From the cell containing the given text, extract its center point as (X, Y) coordinate. 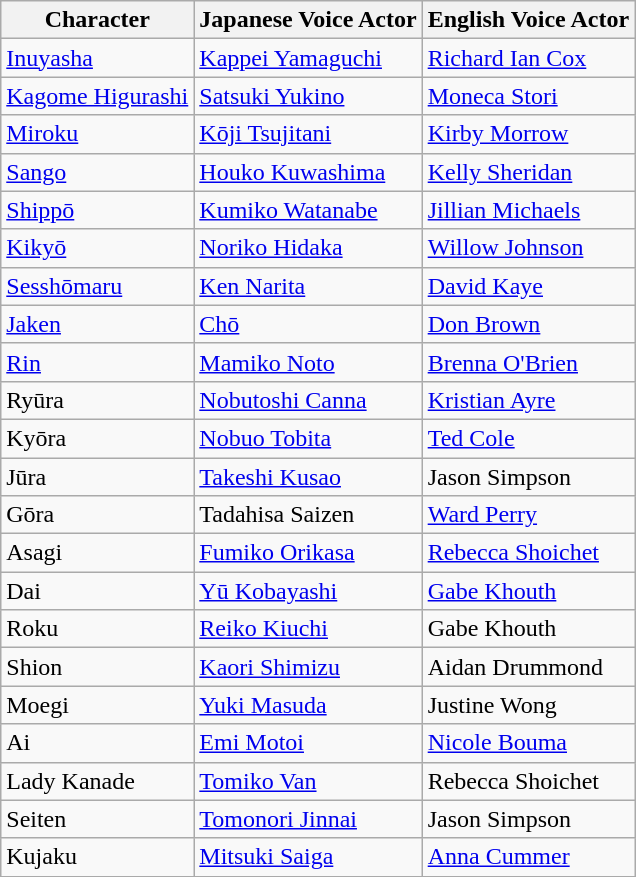
Ai (98, 743)
Reiko Kiuchi (308, 629)
Mitsuki Saiga (308, 857)
Emi Motoi (308, 743)
Rin (98, 362)
David Kaye (528, 286)
Kaori Shimizu (308, 667)
Sango (98, 172)
Roku (98, 629)
Mamiko Noto (308, 362)
Moneca Stori (528, 96)
Nobutoshi Canna (308, 400)
Yū Kobayashi (308, 591)
Chō (308, 324)
Kikyō (98, 248)
Inuyasha (98, 58)
Jūra (98, 477)
Seiten (98, 819)
Aidan Drummond (528, 667)
Dai (98, 591)
Don Brown (528, 324)
Kelly Sheridan (528, 172)
Richard Ian Cox (528, 58)
Kirby Morrow (528, 134)
Tomonori Jinnai (308, 819)
Willow Johnson (528, 248)
Ken Narita (308, 286)
Sesshōmaru (98, 286)
Houko Kuwashima (308, 172)
Takeshi Kusao (308, 477)
Kōji Tsujitani (308, 134)
Japanese Voice Actor (308, 20)
Kristian Ayre (528, 400)
Jillian Michaels (528, 210)
Anna Cummer (528, 857)
Yuki Masuda (308, 705)
Gōra (98, 515)
Moegi (98, 705)
Ryūra (98, 400)
Brenna O'Brien (528, 362)
Kagome Higurashi (98, 96)
Tadahisa Saizen (308, 515)
Ted Cole (528, 438)
Tomiko Van (308, 781)
Miroku (98, 134)
Fumiko Orikasa (308, 553)
Nobuo Tobita (308, 438)
English Voice Actor (528, 20)
Character (98, 20)
Shippō (98, 210)
Ward Perry (528, 515)
Noriko Hidaka (308, 248)
Nicole Bouma (528, 743)
Lady Kanade (98, 781)
Kumiko Watanabe (308, 210)
Asagi (98, 553)
Kujaku (98, 857)
Satsuki Yukino (308, 96)
Jaken (98, 324)
Kappei Yamaguchi (308, 58)
Shion (98, 667)
Justine Wong (528, 705)
Kyōra (98, 438)
